Pinpoint the cell where the given text exists, returning its [X, Y] midpoint coordinate. 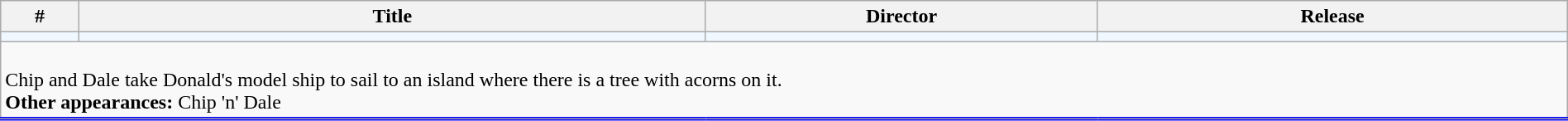
Title [392, 17]
Director [901, 17]
Chip and Dale take Donald's model ship to sail to an island where there is a tree with acorns on it.Other appearances: Chip 'n' Dale [784, 80]
# [40, 17]
Release [1332, 17]
